Capture the cell that displays the provided text and extract its (X, Y) central coordinate. 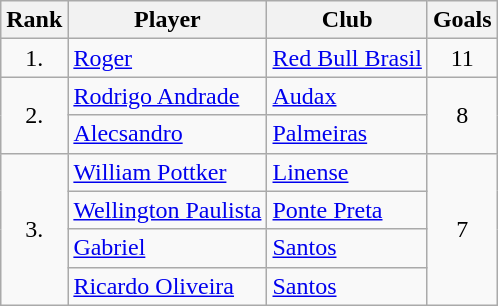
Wellington Paulista (168, 210)
Goals (462, 20)
1. (34, 58)
Rodrigo Andrade (168, 96)
Ponte Preta (347, 210)
Alecsandro (168, 134)
Player (168, 20)
Roger (168, 58)
William Pottker (168, 172)
2. (34, 115)
Ricardo Oliveira (168, 286)
11 (462, 58)
Club (347, 20)
Gabriel (168, 248)
7 (462, 229)
Rank (34, 20)
3. (34, 229)
Palmeiras (347, 134)
8 (462, 115)
Linense (347, 172)
Red Bull Brasil (347, 58)
Audax (347, 96)
